From the cell containing the given text, extract its center point as (x, y) coordinate. 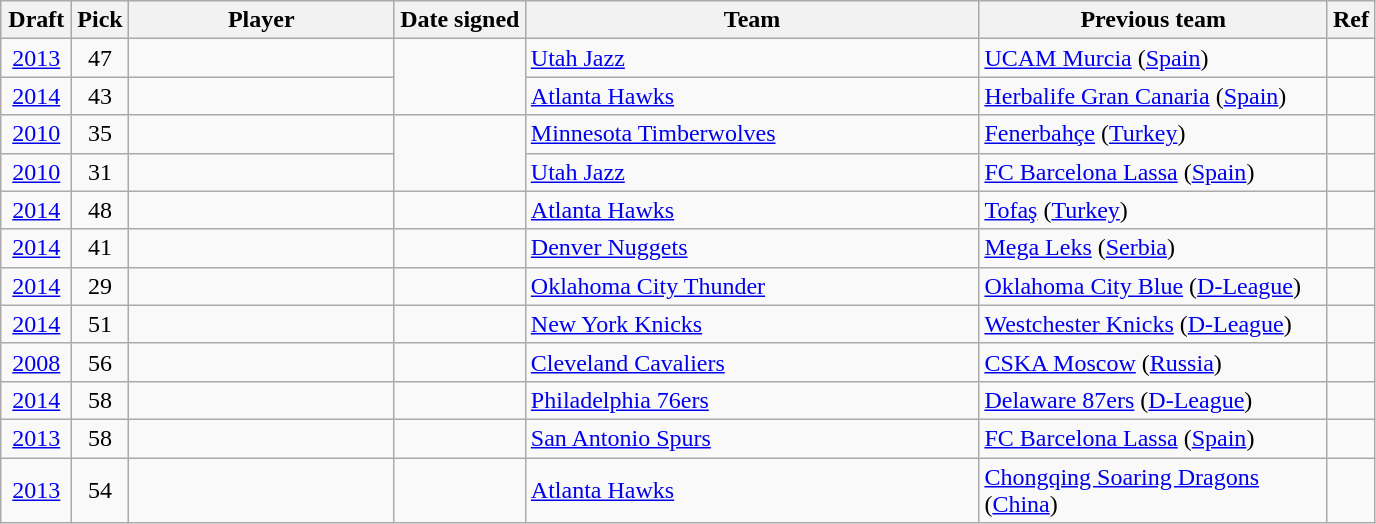
51 (100, 324)
Pick (100, 20)
Tofaş (Turkey) (1154, 210)
New York Knicks (752, 324)
Oklahoma City Thunder (752, 286)
Player (261, 20)
CSKA Moscow (Russia) (1154, 362)
48 (100, 210)
Denver Nuggets (752, 248)
Cleveland Cavaliers (752, 362)
Herbalife Gran Canaria (Spain) (1154, 96)
56 (100, 362)
47 (100, 58)
Mega Leks (Serbia) (1154, 248)
Fenerbahçe (Turkey) (1154, 134)
Date signed (460, 20)
Team (752, 20)
Chongqing Soaring Dragons (China) (1154, 490)
29 (100, 286)
54 (100, 490)
31 (100, 172)
San Antonio Spurs (752, 438)
Previous team (1154, 20)
Minnesota Timberwolves (752, 134)
UCAM Murcia (Spain) (1154, 58)
43 (100, 96)
Delaware 87ers (D-League) (1154, 400)
2008 (36, 362)
Ref (1350, 20)
41 (100, 248)
35 (100, 134)
Westchester Knicks (D-League) (1154, 324)
Philadelphia 76ers (752, 400)
Oklahoma City Blue (D-League) (1154, 286)
Draft (36, 20)
